Capture the cell that displays the provided text and extract its [X, Y] central coordinate. 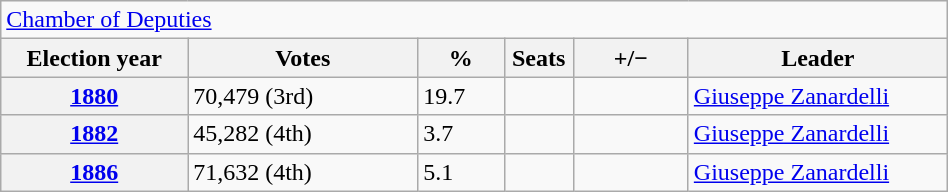
71,632 (4th) [303, 172]
5.1 [461, 172]
+/− [630, 58]
Votes [303, 58]
70,479 (3rd) [303, 96]
1886 [94, 172]
1882 [94, 134]
45,282 (4th) [303, 134]
1880 [94, 96]
Election year [94, 58]
Seats [538, 58]
Chamber of Deputies [474, 20]
Leader [818, 58]
% [461, 58]
3.7 [461, 134]
19.7 [461, 96]
